Search for the cell housing the specified text and yield its [X, Y] center coordinate. 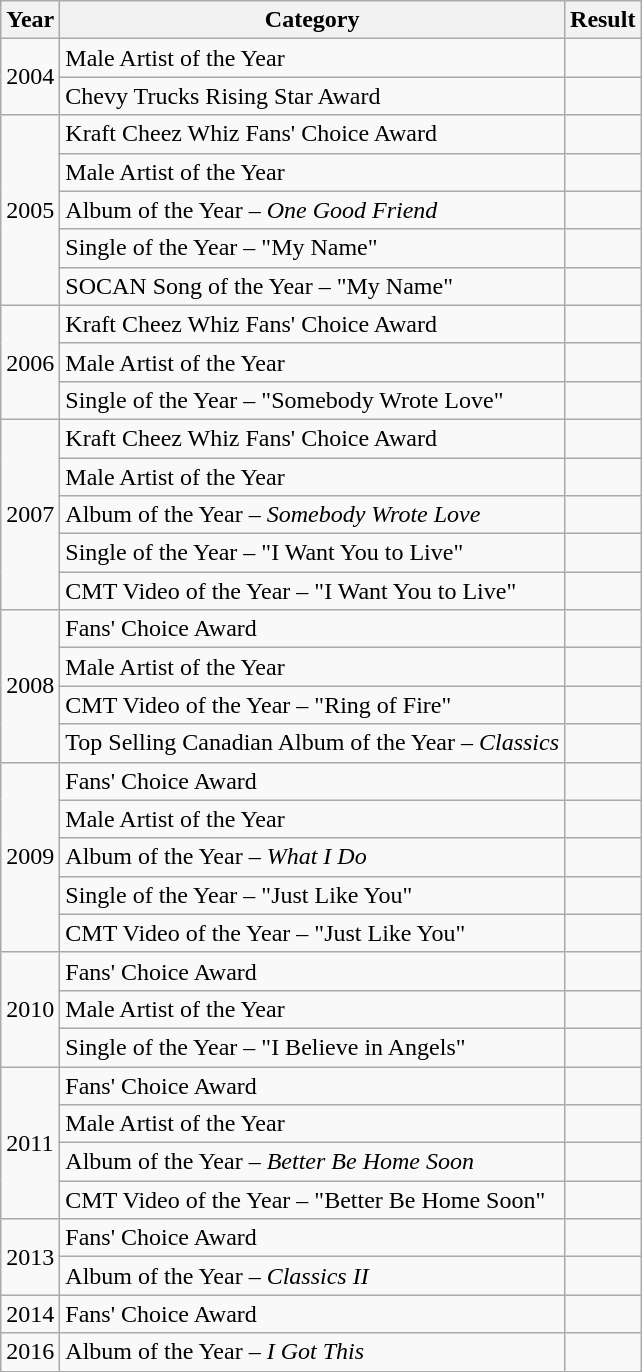
2005 [30, 210]
CMT Video of the Year – "I Want You to Live" [312, 591]
Album of the Year – One Good Friend [312, 210]
2013 [30, 1257]
2006 [30, 362]
Result [603, 20]
Single of the Year – "My Name" [312, 248]
Album of the Year – Better Be Home Soon [312, 1162]
Single of the Year – "I Believe in Angels" [312, 1047]
2010 [30, 1009]
Year [30, 20]
CMT Video of the Year – "Just Like You" [312, 933]
Single of the Year – "Just Like You" [312, 895]
2011 [30, 1142]
Single of the Year – "I Want You to Live" [312, 553]
2009 [30, 857]
Album of the Year – I Got This [312, 1352]
Album of the Year – Somebody Wrote Love [312, 515]
2016 [30, 1352]
Category [312, 20]
Chevy Trucks Rising Star Award [312, 96]
Album of the Year – Classics II [312, 1276]
Top Selling Canadian Album of the Year – Classics [312, 743]
Single of the Year – "Somebody Wrote Love" [312, 400]
2014 [30, 1314]
SOCAN Song of the Year – "My Name" [312, 286]
CMT Video of the Year – "Ring of Fire" [312, 705]
CMT Video of the Year – "Better Be Home Soon" [312, 1200]
Album of the Year – What I Do [312, 857]
2008 [30, 686]
2007 [30, 514]
2004 [30, 77]
